Return the (X, Y) coordinate for the center point of the cell that contains the specified text.  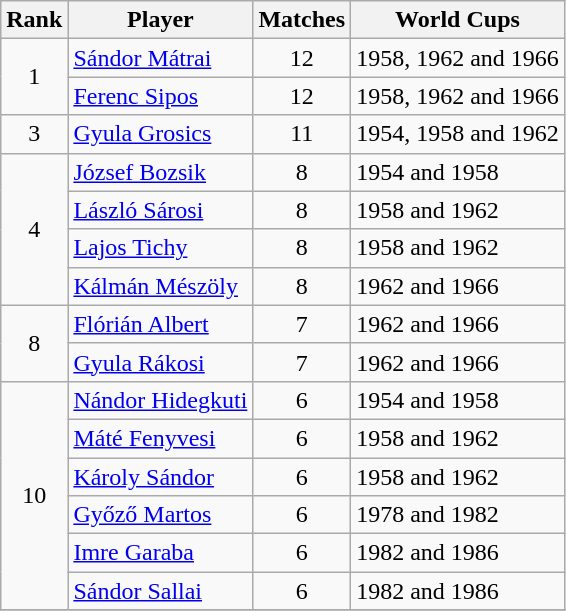
Máté Fenyvesi (160, 438)
11 (302, 134)
Győző Martos (160, 515)
Sándor Sallai (160, 591)
Gyula Grosics (160, 134)
László Sárosi (160, 210)
1978 and 1982 (458, 515)
10 (34, 495)
Kálmán Mészöly (160, 286)
Gyula Rákosi (160, 362)
Matches (302, 20)
3 (34, 134)
Imre Garaba (160, 553)
Sándor Mátrai (160, 58)
Player (160, 20)
Flórián Albert (160, 324)
Ferenc Sipos (160, 96)
1 (34, 77)
4 (34, 229)
World Cups (458, 20)
József Bozsik (160, 172)
Rank (34, 20)
Lajos Tichy (160, 248)
Nándor Hidegkuti (160, 400)
Károly Sándor (160, 477)
1954, 1958 and 1962 (458, 134)
